Locate the cell with the specified text and output its (X, Y) center coordinate. 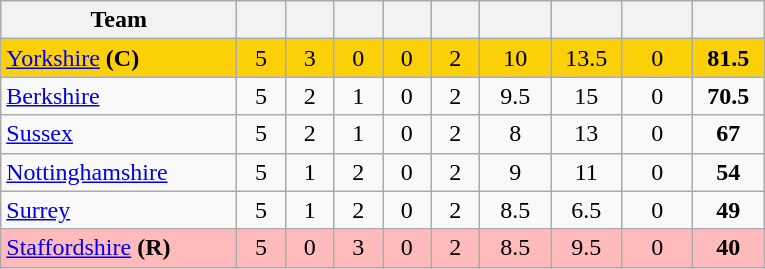
Sussex (119, 134)
Team (119, 20)
70.5 (728, 96)
81.5 (728, 58)
67 (728, 134)
10 (516, 58)
13.5 (586, 58)
9 (516, 172)
13 (586, 134)
Yorkshire (C) (119, 58)
Surrey (119, 210)
40 (728, 248)
Nottinghamshire (119, 172)
49 (728, 210)
Staffordshire (R) (119, 248)
8 (516, 134)
11 (586, 172)
54 (728, 172)
6.5 (586, 210)
15 (586, 96)
Berkshire (119, 96)
